Extract the (x, y) coordinate from the center of the cell holding the provided text.  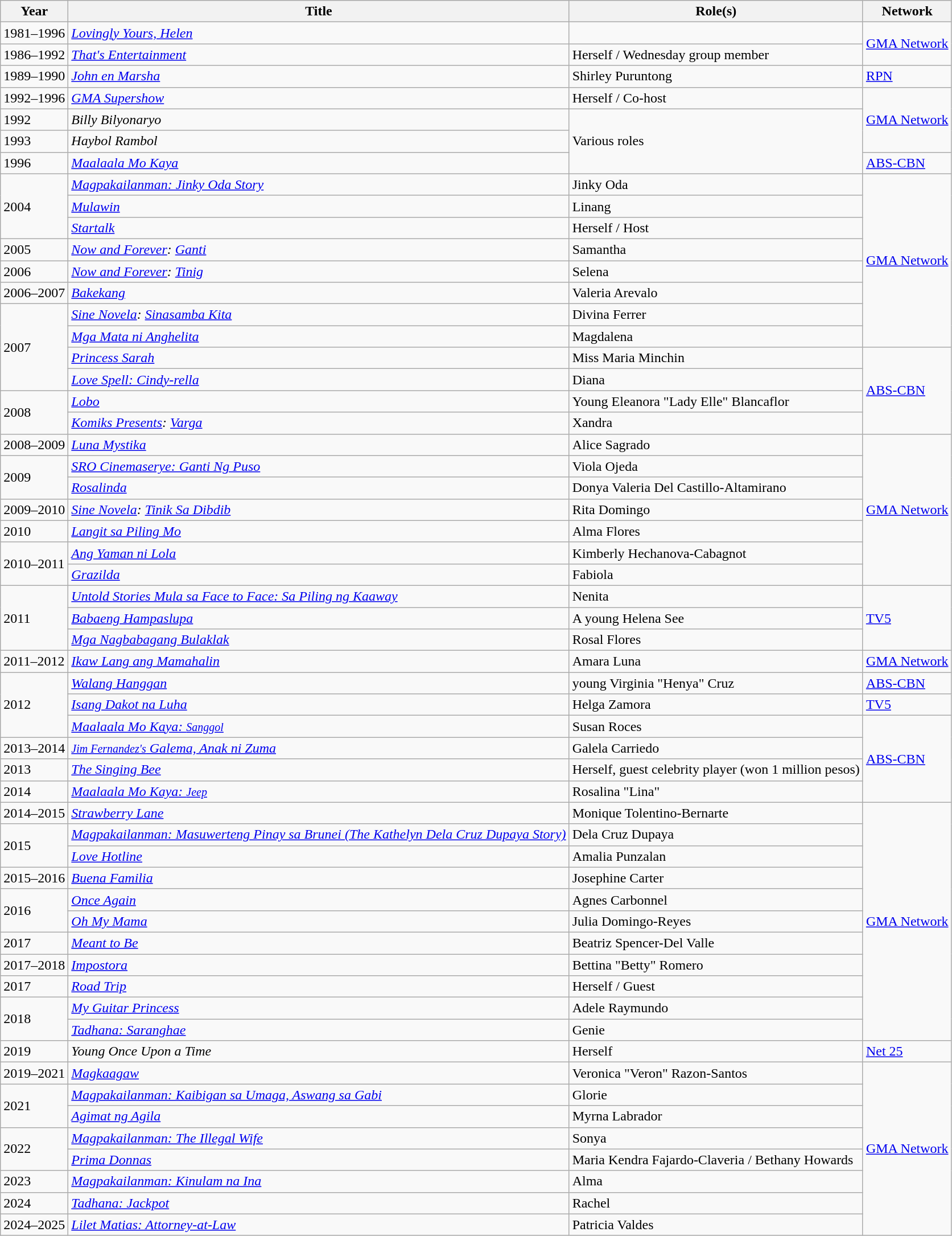
Startalk (319, 228)
2004 (34, 206)
Viola Ojeda (716, 466)
Lilet Matias: Attorney-at-Law (319, 1225)
Nenita (716, 596)
2011–2012 (34, 662)
Maalaala Mo Kaya (319, 163)
Haybol Rambol (319, 141)
2006–2007 (34, 293)
2009–2010 (34, 510)
Oh My Mama (319, 921)
GMA Supershow (319, 98)
Love Hotline (319, 856)
Genie (716, 1030)
Walang Hanggan (319, 683)
Glorie (716, 1095)
Magdalena (716, 336)
Magpakailanman: Jinky Oda Story (319, 184)
Herself / Wednesday group member (716, 55)
Net 25 (907, 1052)
Impostora (319, 965)
Tadhana: Saranghae (319, 1030)
Rosalinda (319, 488)
Lovingly Yours, Helen (319, 33)
2014–2015 (34, 813)
Young Once Upon a Time (319, 1052)
Jim Fernandez's Galema, Anak ni Zuma (319, 748)
Meant to Be (319, 943)
Strawberry Lane (319, 813)
1986–1992 (34, 55)
Herself, guest celebrity player (won 1 million pesos) (716, 770)
Tadhana: Jackpot (319, 1203)
Bettina "Betty" Romero (716, 965)
John en Marsha (319, 76)
2019–2021 (34, 1073)
Sine Novela: Tinik Sa Dibdib (319, 510)
2021 (34, 1106)
Amara Luna (716, 662)
2018 (34, 1019)
Alice Sagrado (716, 445)
Fabiola (716, 574)
Adele Raymundo (716, 1008)
Herself / Host (716, 228)
2019 (34, 1052)
Maalaala Mo Kaya: Jeep (319, 791)
Road Trip (319, 987)
2022 (34, 1149)
Princess Sarah (319, 358)
Mga Mata ni Anghelita (319, 336)
Selena (716, 272)
Susan Roces (716, 726)
Sine Novela: Sinasamba Kita (319, 315)
Young Eleanora "Lady Elle" Blancaflor (716, 401)
Now and Forever: Tinig (319, 272)
The Singing Bee (319, 770)
Linang (716, 206)
Mulawin (319, 206)
Maria Kendra Fajardo-Claveria / Bethany Howards (716, 1160)
Herself (716, 1052)
Magkaagaw (319, 1073)
Monique Tolentino-Bernarte (716, 813)
2009 (34, 477)
Rita Domingo (716, 510)
2013 (34, 770)
Kimberly Hechanova-Cabagnot (716, 553)
2006 (34, 272)
1981–1996 (34, 33)
Helga Zamora (716, 705)
RPN (907, 76)
Buena Familia (319, 878)
Amalia Punzalan (716, 856)
Divina Ferrer (716, 315)
Role(s) (716, 11)
Samantha (716, 249)
Magpakailanman: Kinulam na Ina (319, 1181)
2010 (34, 531)
2011 (34, 618)
2017–2018 (34, 965)
1992–1996 (34, 98)
2016 (34, 910)
Year (34, 11)
2007 (34, 347)
2008–2009 (34, 445)
2013–2014 (34, 748)
Magpakailanman: The Illegal Wife (319, 1138)
2010–2011 (34, 564)
2008 (34, 412)
Various roles (716, 141)
Sonya (716, 1138)
Alma (716, 1181)
Veronica "Veron" Razon-Santos (716, 1073)
Rachel (716, 1203)
Xandra (716, 423)
1996 (34, 163)
Julia Domingo-Reyes (716, 921)
2015–2016 (34, 878)
Shirley Puruntong (716, 76)
Diana (716, 380)
Network (907, 11)
Prima Donnas (319, 1160)
Ang Yaman ni Lola (319, 553)
Bakekang (319, 293)
Magpakailanman: Masuwerteng Pinay sa Brunei (The Kathelyn Dela Cruz Dupaya Story) (319, 835)
1992 (34, 120)
2023 (34, 1181)
Lobo (319, 401)
Ikaw Lang ang Mamahalin (319, 662)
Agimat ng Agila (319, 1116)
Jinky Oda (716, 184)
Mga Nagbabagang Bulaklak (319, 640)
SRO Cinemaserye: Ganti Ng Puso (319, 466)
Dela Cruz Dupaya (716, 835)
Maalaala Mo Kaya: Sanggol (319, 726)
2024 (34, 1203)
That's Entertainment (319, 55)
2024–2025 (34, 1225)
Langit sa Piling Mo (319, 531)
2005 (34, 249)
Miss Maria Minchin (716, 358)
Magpakailanman: Kaibigan sa Umaga, Aswang sa Gabi (319, 1095)
2015 (34, 845)
1989–1990 (34, 76)
A young Helena See (716, 618)
Once Again (319, 900)
Rosalina "Lina" (716, 791)
Agnes Carbonnel (716, 900)
Isang Dakot na Luha (319, 705)
Luna Mystika (319, 445)
Untold Stories Mula sa Face to Face: Sa Piling ng Kaaway (319, 596)
Josephine Carter (716, 878)
Patricia Valdes (716, 1225)
1993 (34, 141)
Herself / Co-host (716, 98)
My Guitar Princess (319, 1008)
Myrna Labrador (716, 1116)
Grazilda (319, 574)
Love Spell: Cindy-rella (319, 380)
Billy Bilyonaryo (319, 120)
2014 (34, 791)
Babaeng Hampaslupa (319, 618)
Komiks Presents: Varga (319, 423)
Donya Valeria Del Castillo-Altamirano (716, 488)
Now and Forever: Ganti (319, 249)
2012 (34, 705)
Galela Carriedo (716, 748)
Rosal Flores (716, 640)
Valeria Arevalo (716, 293)
Beatriz Spencer-Del Valle (716, 943)
Title (319, 11)
Herself / Guest (716, 987)
young Virginia "Henya" Cruz (716, 683)
Alma Flores (716, 531)
